Locate the cell with the specified text and output its [X, Y] center coordinate. 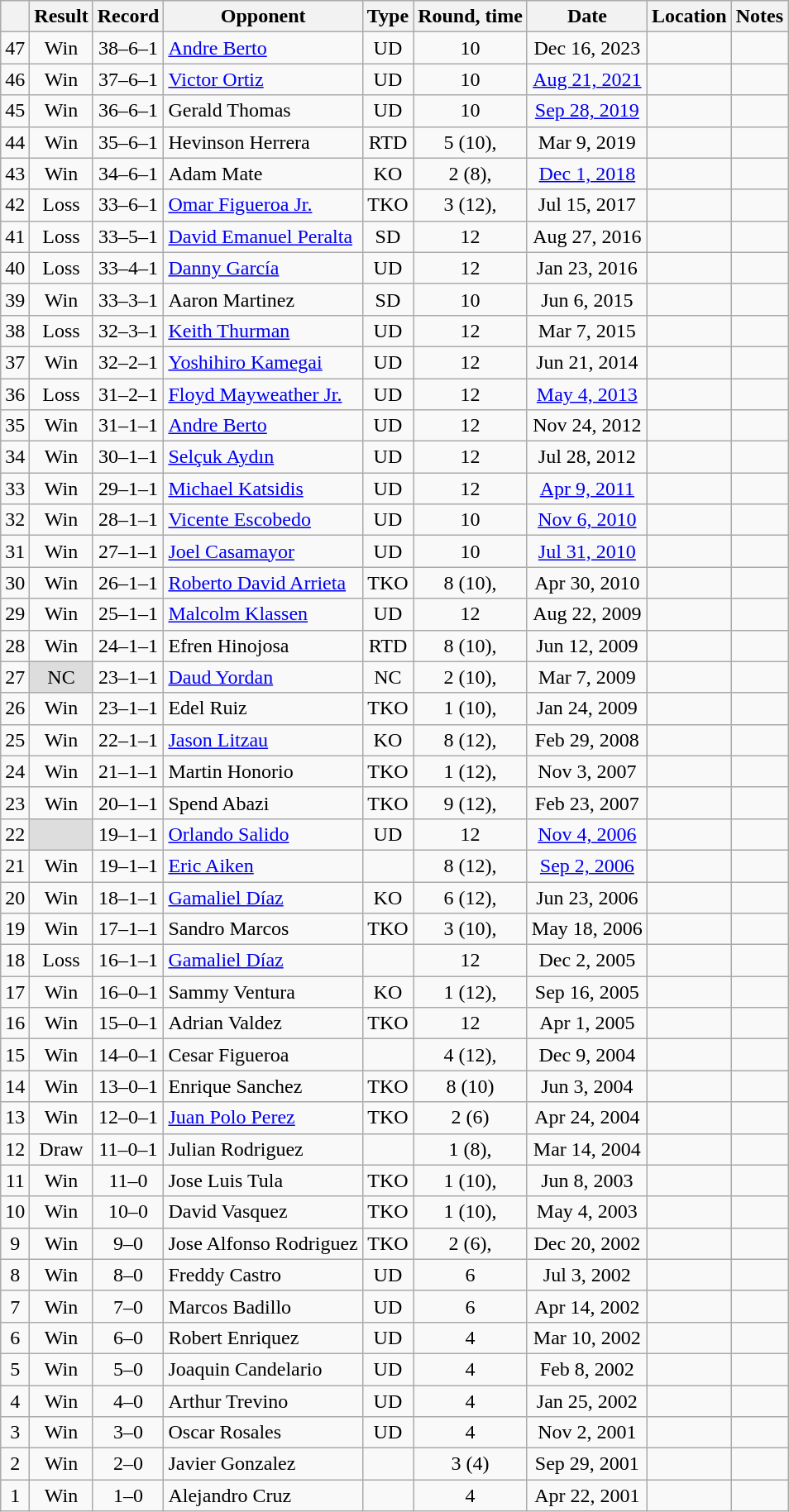
Mar 9, 2019 [587, 142]
Type [387, 17]
Adrian Valdez [263, 1023]
43 [15, 174]
Juan Polo Perez [263, 1118]
44 [15, 142]
8 (10) [471, 1086]
33–6–1 [128, 205]
13–0–1 [128, 1086]
Enrique Sanchez [263, 1086]
36 [15, 394]
42 [15, 205]
Dec 1, 2018 [587, 174]
32–2–1 [128, 362]
Jun 21, 2014 [587, 362]
Gerald Thomas [263, 111]
May 4, 2003 [587, 1212]
Sep 28, 2019 [587, 111]
Record [128, 17]
16–1–1 [128, 961]
Draw [61, 1149]
2 (10), [471, 677]
1 (8), [471, 1149]
8–0 [128, 1275]
Yoshihiro Kamegai [263, 362]
Floyd Mayweather Jr. [263, 394]
20–1–1 [128, 803]
2–0 [128, 1464]
46 [15, 79]
Keith Thurman [263, 331]
Jun 23, 2006 [587, 897]
Efren Hinojosa [263, 646]
17–1–1 [128, 929]
14–0–1 [128, 1055]
Jun 6, 2015 [587, 299]
31 [15, 551]
Sandro Marcos [263, 929]
Apr 30, 2010 [587, 583]
Aaron Martinez [263, 299]
Orlando Salido [263, 834]
Dec 9, 2004 [587, 1055]
9 [15, 1243]
9–0 [128, 1243]
May 4, 2013 [587, 394]
Jul 15, 2017 [587, 205]
5–0 [128, 1369]
30–1–1 [128, 457]
8 [15, 1275]
6 (12), [471, 897]
Jan 24, 2009 [587, 708]
Jose Luis Tula [263, 1181]
Apr 22, 2001 [587, 1495]
25–1–1 [128, 614]
Feb 8, 2002 [587, 1369]
Spend Abazi [263, 803]
Alejandro Cruz [263, 1495]
Nov 3, 2007 [587, 771]
Feb 23, 2007 [587, 803]
29 [15, 614]
Martin Honorio [263, 771]
25 [15, 740]
Jul 28, 2012 [587, 457]
Jun 12, 2009 [587, 646]
15 [15, 1055]
40 [15, 268]
1–0 [128, 1495]
Opponent [263, 17]
21–1–1 [128, 771]
Malcolm Klassen [263, 614]
Eric Aiken [263, 866]
16–0–1 [128, 992]
Jason Litzau [263, 740]
38–6–1 [128, 48]
Hevinson Herrera [263, 142]
28 [15, 646]
Aug 27, 2016 [587, 236]
19 [15, 929]
10–0 [128, 1212]
Nov 6, 2010 [587, 520]
39 [15, 299]
Vicente Escobedo [263, 520]
2 [15, 1464]
32 [15, 520]
Marcos Badillo [263, 1306]
28–1–1 [128, 520]
33–5–1 [128, 236]
Feb 29, 2008 [587, 740]
9 (12), [471, 803]
37 [15, 362]
18 [15, 961]
20 [15, 897]
Danny García [263, 268]
22 [15, 834]
Michael Katsidis [263, 489]
Mar 14, 2004 [587, 1149]
Nov 24, 2012 [587, 426]
6–0 [128, 1338]
Aug 22, 2009 [587, 614]
35 [15, 426]
Apr 1, 2005 [587, 1023]
5 (10), [471, 142]
33–3–1 [128, 299]
35–6–1 [128, 142]
38 [15, 331]
4 (12), [471, 1055]
Oscar Rosales [263, 1433]
Edel Ruiz [263, 708]
33 [15, 489]
Freddy Castro [263, 1275]
Apr 9, 2011 [587, 489]
Apr 24, 2004 [587, 1118]
Dec 2, 2005 [587, 961]
12–0–1 [128, 1118]
Dec 16, 2023 [587, 48]
Roberto David Arrieta [263, 583]
37–6–1 [128, 79]
26–1–1 [128, 583]
Date [587, 17]
47 [15, 48]
Adam Mate [263, 174]
Dec 20, 2002 [587, 1243]
11–0–1 [128, 1149]
Nov 2, 2001 [587, 1433]
May 18, 2006 [587, 929]
23 [15, 803]
Joel Casamayor [263, 551]
11–0 [128, 1181]
27–1–1 [128, 551]
Robert Enriquez [263, 1338]
29–1–1 [128, 489]
Nov 4, 2006 [587, 834]
30 [15, 583]
Jun 8, 2003 [587, 1181]
34 [15, 457]
Jose Alfonso Rodriguez [263, 1243]
21 [15, 866]
31–1–1 [128, 426]
Cesar Figueroa [263, 1055]
Mar 7, 2015 [587, 331]
33–4–1 [128, 268]
Arthur Trevino [263, 1401]
2 (6), [471, 1243]
Jan 25, 2002 [587, 1401]
41 [15, 236]
Sammy Ventura [263, 992]
Omar Figueroa Jr. [263, 205]
15–0–1 [128, 1023]
Mar 10, 2002 [587, 1338]
Jul 31, 2010 [587, 551]
3 (10), [471, 929]
Apr 14, 2002 [587, 1306]
Jul 3, 2002 [587, 1275]
Mar 7, 2009 [587, 677]
4–0 [128, 1401]
3 (4) [471, 1464]
Sep 16, 2005 [587, 992]
3–0 [128, 1433]
17 [15, 992]
Javier Gonzalez [263, 1464]
Selçuk Aydın [263, 457]
Jan 23, 2016 [587, 268]
27 [15, 677]
Julian Rodriguez [263, 1149]
Joaquin Candelario [263, 1369]
26 [15, 708]
45 [15, 111]
David Emanuel Peralta [263, 236]
2 (6) [471, 1118]
Daud Yordan [263, 677]
Victor Ortiz [263, 79]
Location [689, 17]
Sep 29, 2001 [587, 1464]
3 (12), [471, 205]
Aug 21, 2021 [587, 79]
24 [15, 771]
14 [15, 1086]
13 [15, 1118]
11 [15, 1181]
22–1–1 [128, 740]
7 [15, 1306]
Jun 3, 2004 [587, 1086]
34–6–1 [128, 174]
Notes [759, 17]
2 (8), [471, 174]
5 [15, 1369]
1 [15, 1495]
24–1–1 [128, 646]
Result [61, 17]
31–2–1 [128, 394]
David Vasquez [263, 1212]
Sep 2, 2006 [587, 866]
7–0 [128, 1306]
18–1–1 [128, 897]
16 [15, 1023]
Round, time [471, 17]
36–6–1 [128, 111]
32–3–1 [128, 331]
3 [15, 1433]
